Capture the cell that displays the provided text and extract its [X, Y] central coordinate. 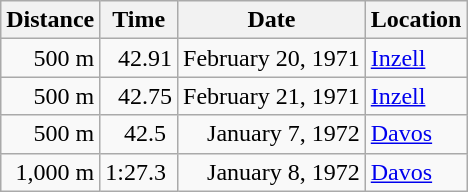
January 7, 1972 [272, 134]
42.75 [139, 96]
Time [139, 20]
February 20, 1971 [272, 58]
1:27.3 [139, 172]
Location [416, 20]
January 8, 1972 [272, 172]
Date [272, 20]
1,000 m [50, 172]
42.91 [139, 58]
Distance [50, 20]
42.5 [139, 134]
February 21, 1971 [272, 96]
